Extract the (x, y) coordinate from the center of the cell holding the provided text.  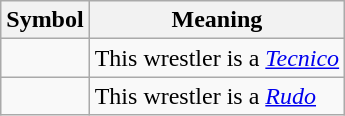
Symbol (45, 20)
This wrestler is a Rudo (216, 96)
This wrestler is a Tecnico (216, 58)
Meaning (216, 20)
